From the cell containing the given text, extract its center point as [X, Y] coordinate. 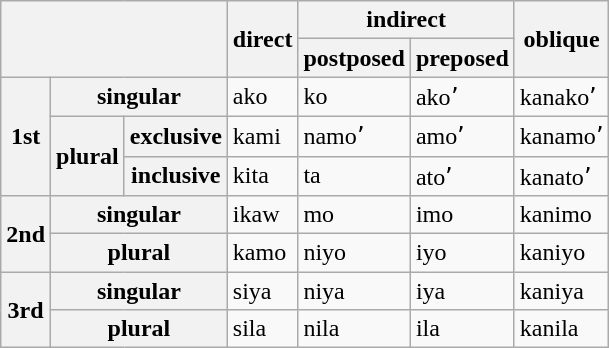
ako [262, 97]
iya [462, 291]
mo [354, 215]
ikaw [262, 215]
preposed [462, 58]
kaniyo [562, 253]
akoʼ [462, 97]
kanamoʼ [562, 136]
3rd [26, 310]
indirect [406, 20]
ko [354, 97]
nila [354, 329]
kaniya [562, 291]
amoʼ [462, 136]
niyo [354, 253]
postposed [354, 58]
kita [262, 176]
inclusive [176, 176]
kanimo [562, 215]
sila [262, 329]
2nd [26, 234]
siya [262, 291]
imo [462, 215]
namoʼ [354, 136]
atoʼ [462, 176]
ta [354, 176]
oblique [562, 39]
direct [262, 39]
niya [354, 291]
iyo [462, 253]
kamo [262, 253]
kami [262, 136]
1st [26, 136]
kanakoʼ [562, 97]
kanatoʼ [562, 176]
kanila [562, 329]
ila [462, 329]
exclusive [176, 136]
